Identify which cell holds the provided text, then report its [X, Y] central coordinate. 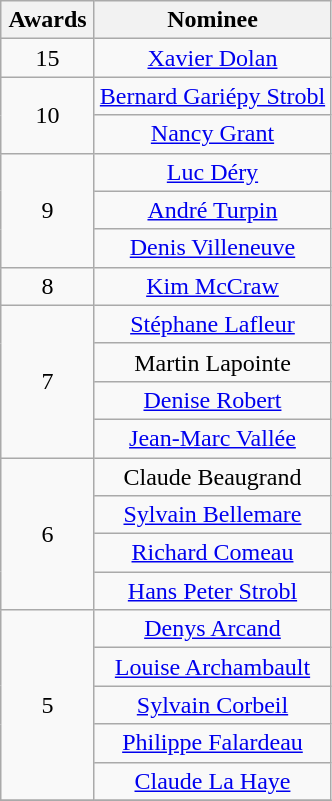
Luc Déry [212, 172]
Nancy Grant [212, 134]
Philippe Falardeau [212, 743]
15 [48, 58]
Claude La Haye [212, 781]
Sylvain Bellemare [212, 515]
Jean-Marc Vallée [212, 438]
Louise Archambault [212, 667]
Martin Lapointe [212, 362]
Kim McCraw [212, 286]
Bernard Gariépy Strobl [212, 96]
7 [48, 381]
8 [48, 286]
Claude Beaugrand [212, 477]
Hans Peter Strobl [212, 591]
André Turpin [212, 210]
Stéphane Lafleur [212, 324]
Xavier Dolan [212, 58]
Awards [48, 20]
Nominee [212, 20]
6 [48, 534]
10 [48, 115]
9 [48, 210]
Denise Robert [212, 400]
Denis Villeneuve [212, 248]
Sylvain Corbeil [212, 705]
Richard Comeau [212, 553]
5 [48, 705]
Denys Arcand [212, 629]
